Scan for the cell matching the given text and deliver its (x, y) coordinate at center. 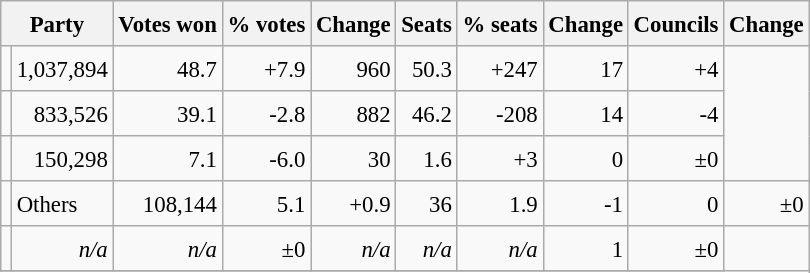
36 (426, 204)
% votes (266, 24)
Votes won (168, 24)
48.7 (168, 68)
960 (354, 68)
1.9 (500, 204)
30 (354, 158)
882 (354, 114)
+4 (676, 68)
Councils (676, 24)
1.6 (426, 158)
Others (62, 204)
% seats (500, 24)
5.1 (266, 204)
+0.9 (354, 204)
1 (586, 248)
-2.8 (266, 114)
-6.0 (266, 158)
+7.9 (266, 68)
-208 (500, 114)
14 (586, 114)
Party (57, 24)
17 (586, 68)
50.3 (426, 68)
+247 (500, 68)
-1 (586, 204)
108,144 (168, 204)
46.2 (426, 114)
39.1 (168, 114)
-4 (676, 114)
833,526 (62, 114)
+3 (500, 158)
150,298 (62, 158)
1,037,894 (62, 68)
Seats (426, 24)
7.1 (168, 158)
